Find where the given text appears and provide that cell's center as (x, y) coordinate. 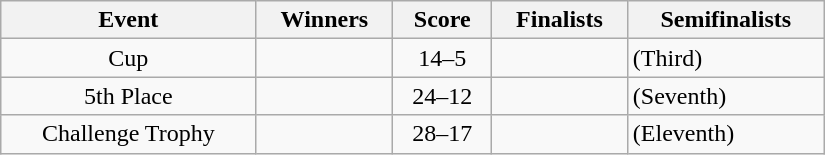
(Third) (726, 58)
14–5 (442, 58)
Winners (324, 20)
Challenge Trophy (128, 134)
(Seventh) (726, 96)
(Eleventh) (726, 134)
Finalists (560, 20)
Cup (128, 58)
24–12 (442, 96)
5th Place (128, 96)
Event (128, 20)
Score (442, 20)
Semifinalists (726, 20)
28–17 (442, 134)
